Capture the cell that displays the provided text and extract its [X, Y] central coordinate. 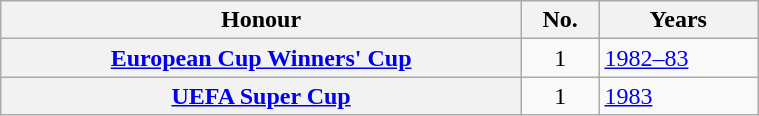
1982–83 [678, 58]
No. [560, 20]
European Cup Winners' Cup [262, 58]
Honour [262, 20]
Years [678, 20]
UEFA Super Cup [262, 96]
1983 [678, 96]
